Search for the cell housing the specified text and yield its (X, Y) center coordinate. 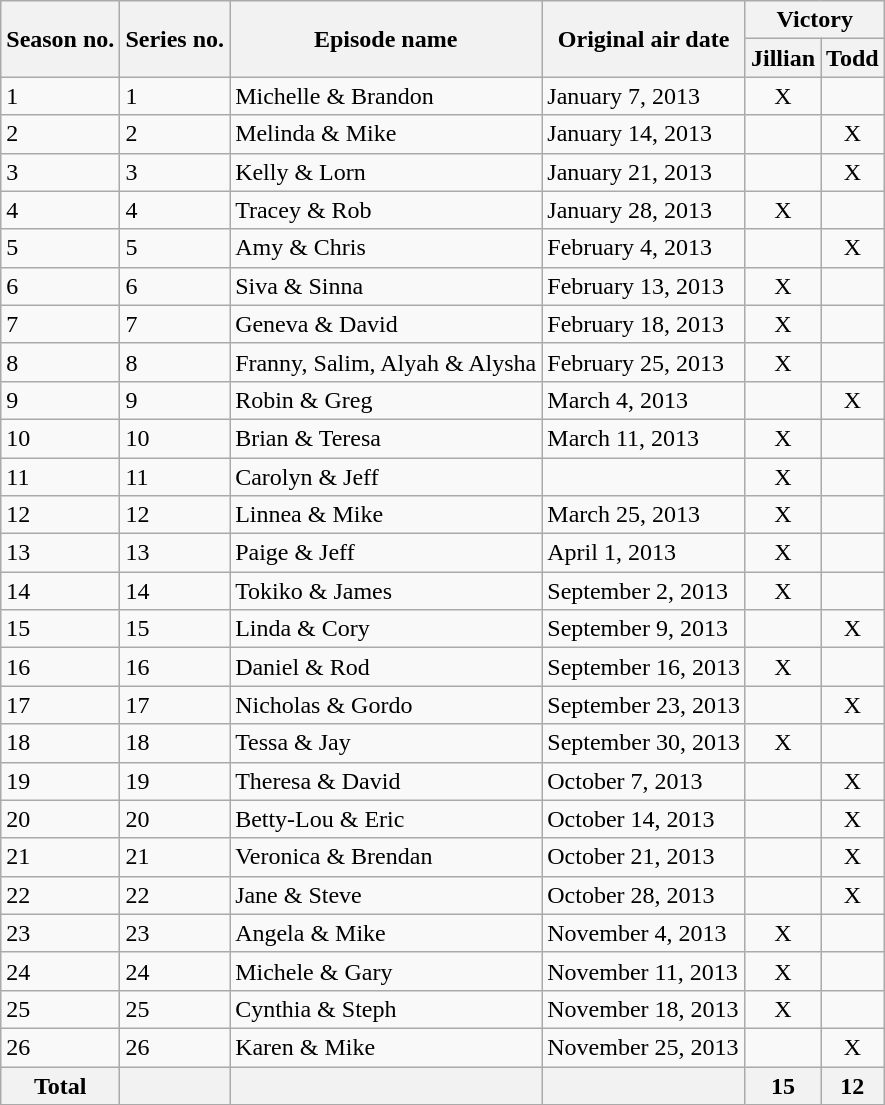
Paige & Jeff (386, 553)
Linda & Cory (386, 629)
Kelly & Lorn (386, 172)
Linnea & Mike (386, 515)
November 4, 2013 (644, 933)
Veronica & Brendan (386, 857)
Series no. (175, 39)
Total (60, 1085)
March 25, 2013 (644, 515)
Tracey & Rob (386, 210)
January 7, 2013 (644, 96)
Carolyn & Jeff (386, 477)
April 1, 2013 (644, 553)
Betty-Lou & Eric (386, 819)
Nicholas & Gordo (386, 705)
Tessa & Jay (386, 743)
January 14, 2013 (644, 134)
November 11, 2013 (644, 971)
October 21, 2013 (644, 857)
October 28, 2013 (644, 895)
March 11, 2013 (644, 438)
Angela & Mike (386, 933)
Michele & Gary (386, 971)
Franny, Salim, Alyah & Alysha (386, 362)
October 14, 2013 (644, 819)
Theresa & David (386, 781)
Daniel & Rod (386, 667)
Karen & Mike (386, 1047)
Season no. (60, 39)
September 16, 2013 (644, 667)
September 30, 2013 (644, 743)
February 25, 2013 (644, 362)
Victory (814, 20)
Jillian (782, 58)
Michelle & Brandon (386, 96)
March 4, 2013 (644, 400)
November 18, 2013 (644, 1009)
Brian & Teresa (386, 438)
February 18, 2013 (644, 324)
February 4, 2013 (644, 248)
Robin & Greg (386, 400)
January 28, 2013 (644, 210)
February 13, 2013 (644, 286)
Amy & Chris (386, 248)
September 23, 2013 (644, 705)
Geneva & David (386, 324)
Jane & Steve (386, 895)
Original air date (644, 39)
Siva & Sinna (386, 286)
November 25, 2013 (644, 1047)
Todd (853, 58)
Melinda & Mike (386, 134)
Episode name (386, 39)
September 9, 2013 (644, 629)
September 2, 2013 (644, 591)
Cynthia & Steph (386, 1009)
October 7, 2013 (644, 781)
Tokiko & James (386, 591)
January 21, 2013 (644, 172)
